Extract the (X, Y) coordinate from the center of the cell holding the provided text.  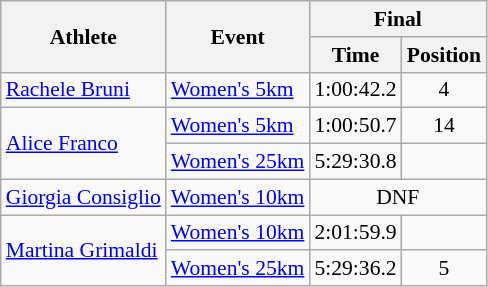
Giorgia Consiglio (84, 197)
Alice Franco (84, 144)
1:00:42.2 (355, 90)
Martina Grimaldi (84, 250)
5:29:36.2 (355, 269)
Rachele Bruni (84, 90)
Event (238, 36)
4 (444, 90)
Time (355, 55)
Athlete (84, 36)
1:00:50.7 (355, 126)
5 (444, 269)
Position (444, 55)
Final (398, 19)
5:29:30.8 (355, 162)
2:01:59.9 (355, 233)
DNF (398, 197)
14 (444, 126)
